Output the (X, Y) coordinate of the center of the cell containing the given text.  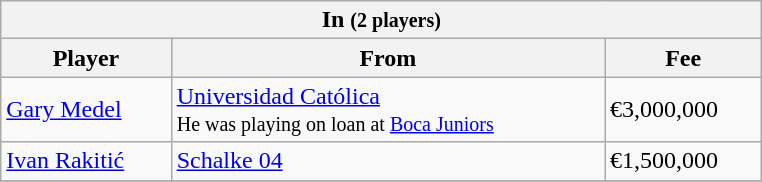
In (2 players) (382, 20)
Gary Medel (86, 110)
Fee (684, 58)
Universidad CatólicaHe was playing on loan at Boca Juniors (388, 110)
Schalke 04 (388, 161)
€1,500,000 (684, 161)
Player (86, 58)
€3,000,000 (684, 110)
Ivan Rakitić (86, 161)
From (388, 58)
